Scan for the cell matching the given text and deliver its (x, y) coordinate at center. 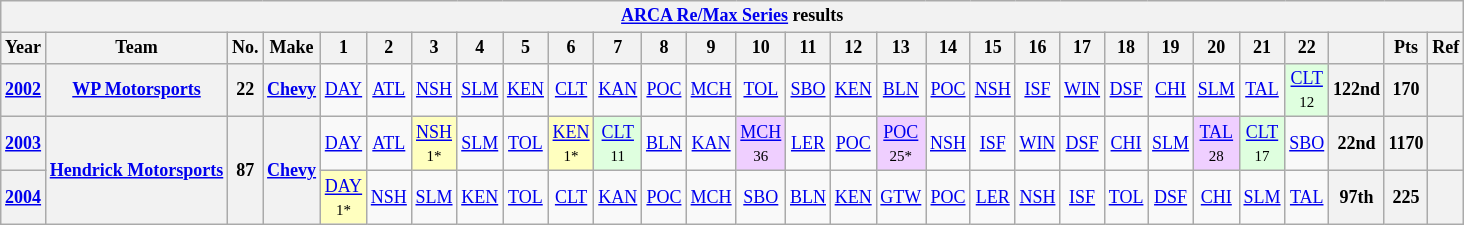
CLT17 (1262, 144)
18 (1126, 48)
2002 (24, 90)
15 (992, 48)
2 (388, 48)
Pts (1406, 48)
Ref (1446, 48)
MCH36 (761, 144)
21 (1262, 48)
225 (1406, 197)
13 (901, 48)
3 (434, 48)
POC25* (901, 144)
9 (711, 48)
6 (571, 48)
5 (526, 48)
Hendrick Motorsports (136, 170)
ARCA Re/Max Series results (732, 16)
20 (1216, 48)
19 (1171, 48)
Make (292, 48)
1170 (1406, 144)
No. (246, 48)
CLT12 (1307, 90)
Year (24, 48)
14 (948, 48)
4 (480, 48)
12 (853, 48)
7 (618, 48)
CLT11 (618, 144)
WP Motorsports (136, 90)
GTW (901, 197)
11 (808, 48)
NSH1* (434, 144)
87 (246, 170)
16 (1038, 48)
17 (1082, 48)
2003 (24, 144)
22nd (1357, 144)
2004 (24, 197)
KEN1* (571, 144)
97th (1357, 197)
TAL28 (1216, 144)
1 (343, 48)
Team (136, 48)
10 (761, 48)
170 (1406, 90)
DAY1* (343, 197)
8 (664, 48)
122nd (1357, 90)
